Pinpoint the cell where the given text exists, returning its [X, Y] midpoint coordinate. 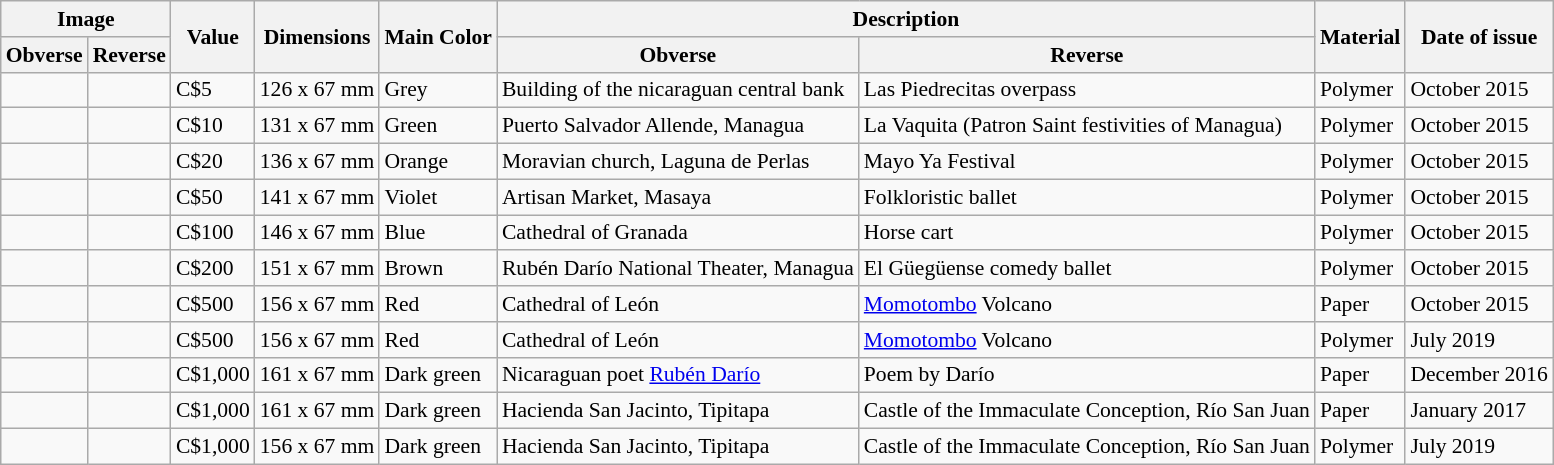
Main Color [438, 36]
Material [1360, 36]
Poem by Darío [1087, 375]
December 2016 [1478, 375]
C$5 [213, 90]
Building of the nicaraguan central bank [678, 90]
Artisan Market, Masaya [678, 197]
Orange [438, 162]
C$10 [213, 126]
Folkloristic ballet [1087, 197]
Cathedral of Granada [678, 233]
141 x 67 mm [318, 197]
146 x 67 mm [318, 233]
January 2017 [1478, 411]
La Vaquita (Patron Saint festivities of Managua) [1087, 126]
Las Piedrecitas overpass [1087, 90]
Brown [438, 269]
C$200 [213, 269]
126 x 67 mm [318, 90]
Mayo Ya Festival [1087, 162]
C$20 [213, 162]
Green [438, 126]
Date of issue [1478, 36]
Horse cart [1087, 233]
C$100 [213, 233]
El Güegüense comedy ballet [1087, 269]
Grey [438, 90]
Puerto Salvador Allende, Managua [678, 126]
Rubén Darío National Theater, Managua [678, 269]
131 x 67 mm [318, 126]
Moravian church, Laguna de Perlas [678, 162]
Value [213, 36]
C$50 [213, 197]
Violet [438, 197]
136 x 67 mm [318, 162]
Image [86, 19]
151 x 67 mm [318, 269]
Dimensions [318, 36]
Blue [438, 233]
Nicaraguan poet Rubén Darío [678, 375]
Description [906, 19]
